Pinpoint the cell where the given text exists, returning its (x, y) midpoint coordinate. 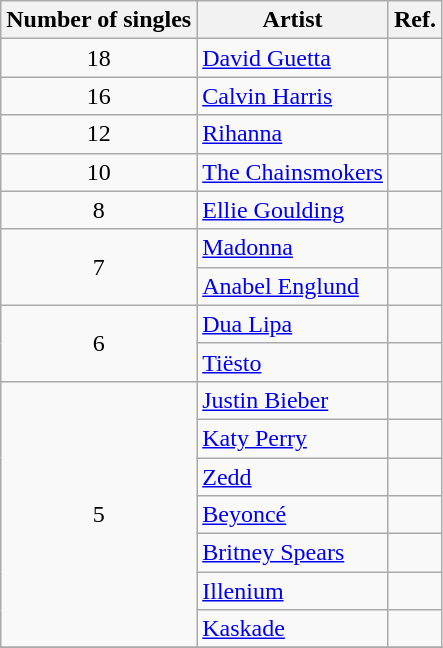
6 (99, 343)
Dua Lipa (293, 324)
Ellie Goulding (293, 210)
12 (99, 134)
8 (99, 210)
Anabel Englund (293, 286)
Number of singles (99, 20)
Zedd (293, 477)
Ref. (414, 20)
16 (99, 96)
Madonna (293, 248)
18 (99, 58)
Rihanna (293, 134)
Kaskade (293, 629)
David Guetta (293, 58)
Katy Perry (293, 438)
7 (99, 267)
Artist (293, 20)
Britney Spears (293, 553)
Illenium (293, 591)
Calvin Harris (293, 96)
Tiësto (293, 362)
10 (99, 172)
Justin Bieber (293, 400)
Beyoncé (293, 515)
5 (99, 514)
The Chainsmokers (293, 172)
